Find where the given text appears and provide that cell's center as (X, Y) coordinate. 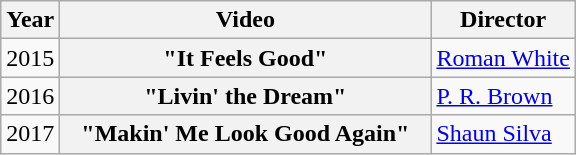
Roman White (504, 58)
"Makin' Me Look Good Again" (246, 134)
Year (30, 20)
2016 (30, 96)
Shaun Silva (504, 134)
2015 (30, 58)
"It Feels Good" (246, 58)
P. R. Brown (504, 96)
Director (504, 20)
Video (246, 20)
"Livin' the Dream" (246, 96)
2017 (30, 134)
